For the text-containing cell, return its midpoint in [x, y] coordinate format. 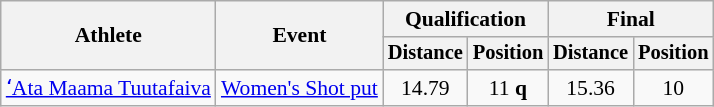
10 [673, 88]
Final [630, 19]
15.36 [590, 88]
Event [300, 36]
14.79 [426, 88]
ʻAta Maama Tuutafaiva [108, 88]
Qualification [466, 19]
Athlete [108, 36]
11 q [508, 88]
Women's Shot put [300, 88]
